Return (X, Y) of the center of cell containing provided text 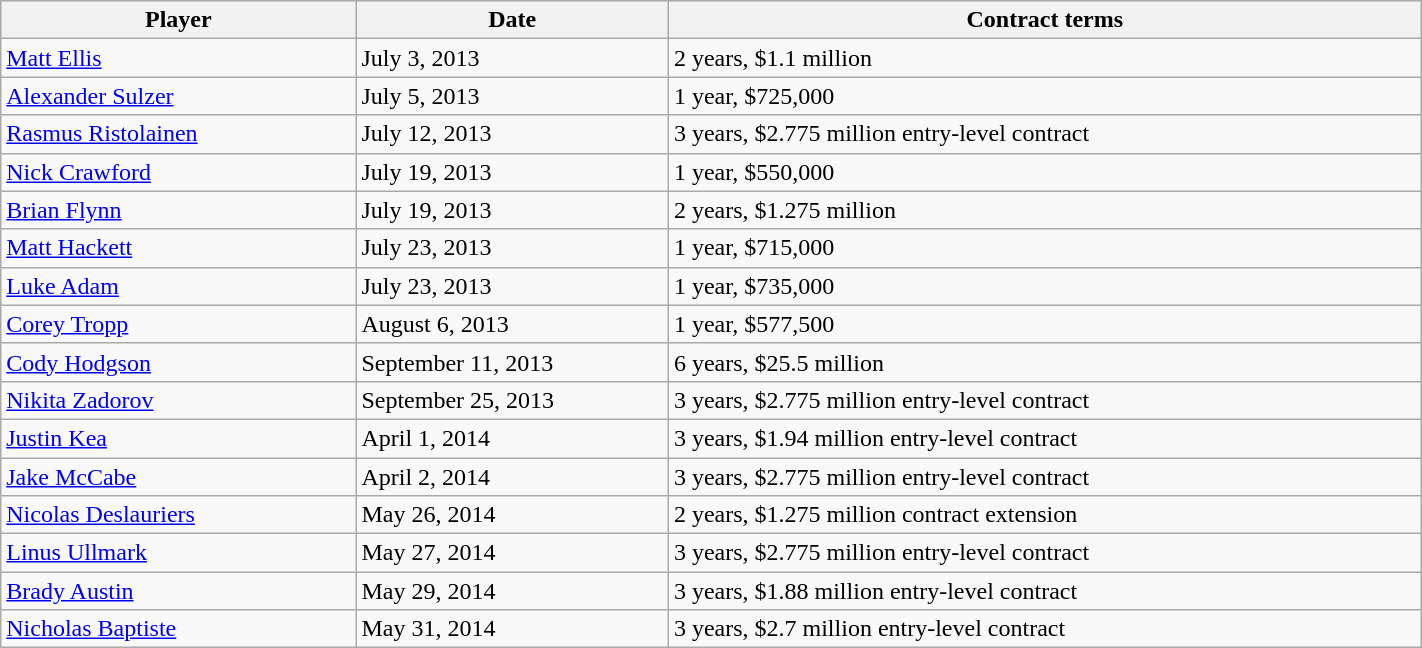
Matt Ellis (178, 58)
May 31, 2014 (512, 629)
Luke Adam (178, 286)
July 5, 2013 (512, 96)
1 year, $550,000 (1044, 172)
Player (178, 20)
Rasmus Ristolainen (178, 134)
August 6, 2013 (512, 324)
September 25, 2013 (512, 400)
Matt Hackett (178, 248)
July 12, 2013 (512, 134)
Jake McCabe (178, 477)
Brian Flynn (178, 210)
Nicholas Baptiste (178, 629)
July 3, 2013 (512, 58)
Nicolas Deslauriers (178, 515)
Date (512, 20)
April 2, 2014 (512, 477)
May 29, 2014 (512, 591)
Nikita Zadorov (178, 400)
September 11, 2013 (512, 362)
1 year, $725,000 (1044, 96)
2 years, $1.275 million contract extension (1044, 515)
3 years, $2.7 million entry-level contract (1044, 629)
Linus Ullmark (178, 553)
1 year, $735,000 (1044, 286)
Corey Tropp (178, 324)
2 years, $1.275 million (1044, 210)
April 1, 2014 (512, 438)
Brady Austin (178, 591)
2 years, $1.1 million (1044, 58)
Alexander Sulzer (178, 96)
Nick Crawford (178, 172)
3 years, $1.88 million entry-level contract (1044, 591)
3 years, $1.94 million entry-level contract (1044, 438)
1 year, $577,500 (1044, 324)
Justin Kea (178, 438)
May 26, 2014 (512, 515)
Contract terms (1044, 20)
6 years, $25.5 million (1044, 362)
1 year, $715,000 (1044, 248)
May 27, 2014 (512, 553)
Cody Hodgson (178, 362)
